Scan for the cell matching the given text and deliver its [x, y] coordinate at center. 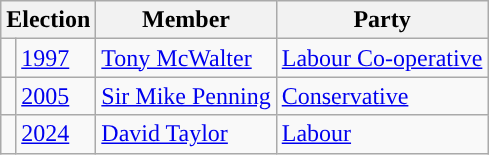
2005 [56, 96]
David Taylor [186, 134]
2024 [56, 134]
Sir Mike Penning [186, 96]
1997 [56, 58]
Member [186, 20]
Labour Co-operative [382, 58]
Labour [382, 134]
Tony McWalter [186, 58]
Party [382, 20]
Conservative [382, 96]
Election [48, 20]
